Scan for the cell matching the given text and deliver its [x, y] coordinate at center. 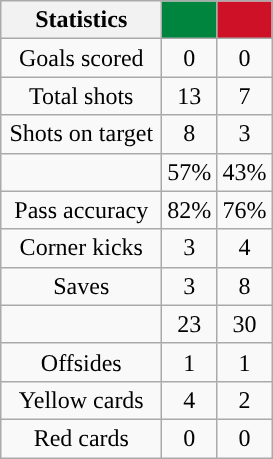
Corner kicks [82, 248]
Goals scored [82, 58]
57% [190, 172]
Pass accuracy [82, 210]
43% [244, 172]
Offsides [82, 362]
Shots on target [82, 134]
Red cards [82, 438]
23 [190, 324]
76% [244, 210]
Total shots [82, 96]
Yellow cards [82, 400]
2 [244, 400]
13 [190, 96]
30 [244, 324]
82% [190, 210]
Saves [82, 286]
Statistics [82, 20]
7 [244, 96]
